Return [X, Y] of the center of cell containing provided text 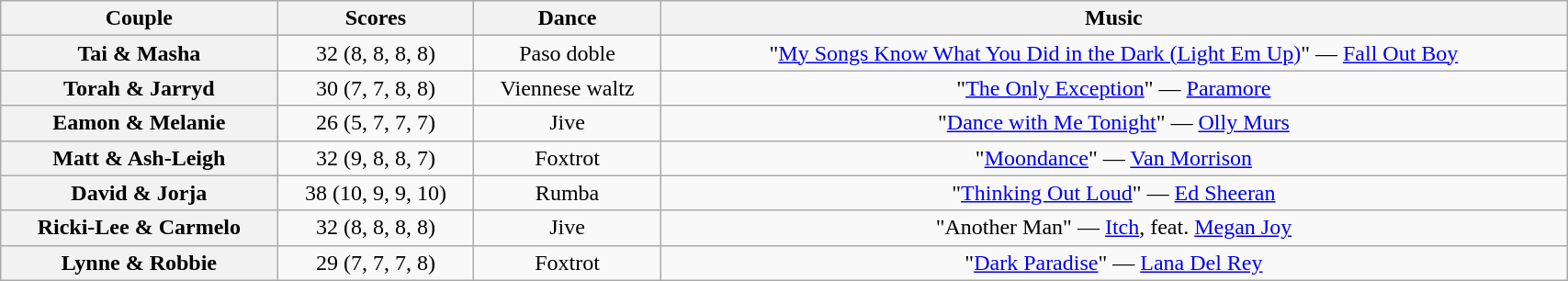
Rumba [568, 193]
Dance [568, 18]
"Moondance" — Van Morrison [1113, 158]
"The Only Exception" — Paramore [1113, 88]
Ricki-Lee & Carmelo [140, 228]
Couple [140, 18]
David & Jorja [140, 193]
"My Songs Know What You Did in the Dark (Light Em Up)" — Fall Out Boy [1113, 53]
Matt & Ash-Leigh [140, 158]
30 (7, 7, 8, 8) [376, 88]
Eamon & Melanie [140, 123]
29 (7, 7, 7, 8) [376, 263]
"Another Man" — Itch, feat. Megan Joy [1113, 228]
"Thinking Out Loud" — Ed Sheeran [1113, 193]
Torah & Jarryd [140, 88]
Tai & Masha [140, 53]
Viennese waltz [568, 88]
38 (10, 9, 9, 10) [376, 193]
Music [1113, 18]
"Dance with Me Tonight" — Olly Murs [1113, 123]
"Dark Paradise" — Lana Del Rey [1113, 263]
32 (9, 8, 8, 7) [376, 158]
Scores [376, 18]
Lynne & Robbie [140, 263]
26 (5, 7, 7, 7) [376, 123]
Paso doble [568, 53]
